Search for the cell housing the specified text and yield its [x, y] center coordinate. 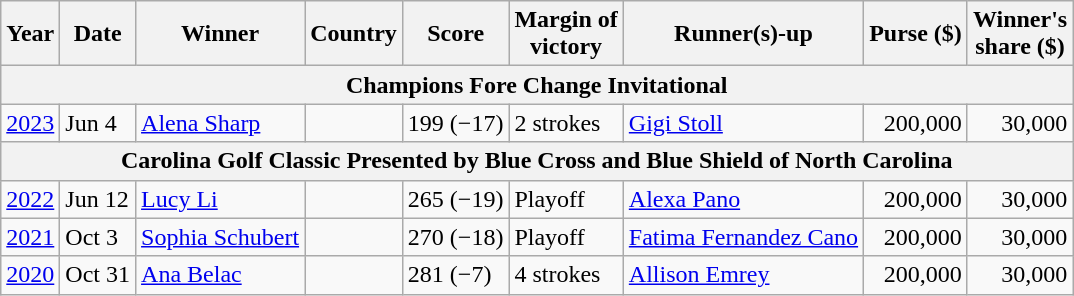
Jun 4 [98, 123]
281 (−7) [456, 275]
Score [456, 34]
Winner [220, 34]
270 (−18) [456, 237]
Alena Sharp [220, 123]
Jun 12 [98, 199]
Oct 3 [98, 237]
Date [98, 34]
199 (−17) [456, 123]
Oct 31 [98, 275]
Fatima Fernandez Cano [743, 237]
Winner'sshare ($) [1020, 34]
Country [354, 34]
Runner(s)-up [743, 34]
Ana Belac [220, 275]
Lucy Li [220, 199]
Gigi Stoll [743, 123]
Margin ofvictory [566, 34]
Champions Fore Change Invitational [537, 85]
Alexa Pano [743, 199]
2023 [30, 123]
2020 [30, 275]
2021 [30, 237]
4 strokes [566, 275]
Sophia Schubert [220, 237]
2 strokes [566, 123]
Allison Emrey [743, 275]
Carolina Golf Classic Presented by Blue Cross and Blue Shield of North Carolina [537, 161]
2022 [30, 199]
Purse ($) [916, 34]
265 (−19) [456, 199]
Year [30, 34]
